Scan for the cell matching the given text and deliver its (x, y) coordinate at center. 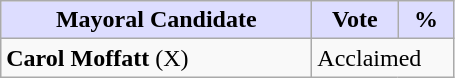
Carol Moffatt (X) (156, 58)
Acclaimed (383, 58)
% (426, 20)
Vote (355, 20)
Mayoral Candidate (156, 20)
